Determine the (X, Y) coordinate at the center of the cell enclosing the given text.  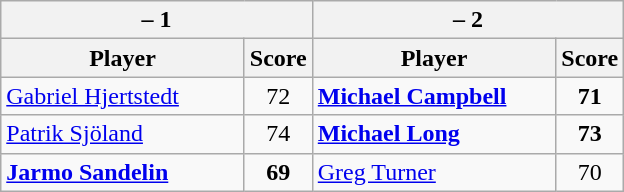
70 (590, 172)
74 (278, 134)
– 1 (157, 20)
Patrik Sjöland (123, 134)
73 (590, 134)
71 (590, 96)
– 2 (468, 20)
Gabriel Hjertstedt (123, 96)
72 (278, 96)
Michael Long (434, 134)
Michael Campbell (434, 96)
69 (278, 172)
Jarmo Sandelin (123, 172)
Greg Turner (434, 172)
